Pinpoint the cell where the given text exists, returning its [X, Y] midpoint coordinate. 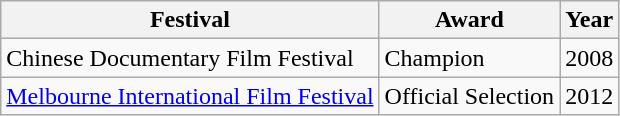
Melbourne International Film Festival [190, 96]
Year [590, 20]
Official Selection [470, 96]
2008 [590, 58]
2012 [590, 96]
Award [470, 20]
Chinese Documentary Film Festival [190, 58]
Festival [190, 20]
Champion [470, 58]
